Capture the cell that displays the provided text and extract its [x, y] central coordinate. 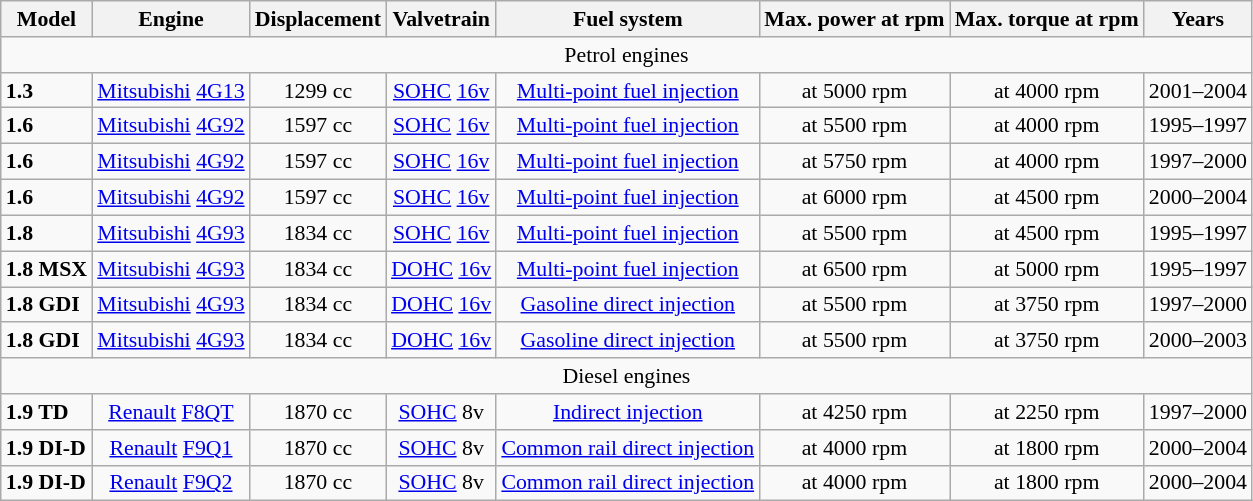
Petrol engines [626, 54]
at 2250 rpm [1047, 411]
Model [46, 18]
Displacement [318, 18]
1299 cc [318, 90]
Fuel system [628, 18]
Max. torque at rpm [1047, 18]
Mitsubishi 4G13 [171, 90]
Years [1198, 18]
at 6500 rpm [854, 268]
Renault F9Q1 [171, 447]
Valvetrain [441, 18]
1.9 TD [46, 411]
1.8 MSX [46, 268]
1.3 [46, 90]
Renault F9Q2 [171, 483]
1.8 [46, 233]
Engine [171, 18]
at 4250 rpm [854, 411]
Diesel engines [626, 375]
Renault F8QT [171, 411]
2001–2004 [1198, 90]
Max. power at rpm [854, 18]
at 5750 rpm [854, 161]
Indirect injection [628, 411]
2000–2003 [1198, 340]
at 6000 rpm [854, 197]
